Provide the (X, Y) coordinate of the cell's center where the given text is located.  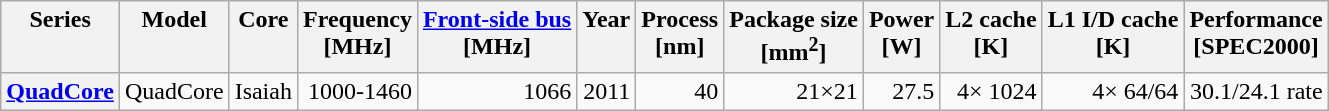
Package size[mm2] (794, 37)
Performance[SPEC2000] (1256, 37)
L2 cache[K] (991, 37)
Series (60, 37)
Core (263, 37)
21×21 (794, 91)
Process[nm] (680, 37)
Front-side bus[MHz] (496, 37)
1066 (496, 91)
Model (174, 37)
1000-1460 (357, 91)
2011 (606, 91)
L1 I/D cache[K] (1113, 37)
27.5 (901, 91)
4× 64/64 (1113, 91)
Isaiah (263, 91)
30.1/24.1 rate (1256, 91)
Frequency[MHz] (357, 37)
4× 1024 (991, 91)
Year (606, 37)
40 (680, 91)
Power[W] (901, 37)
